Provide the [X, Y] coordinate of the cell's center where the given text is located.  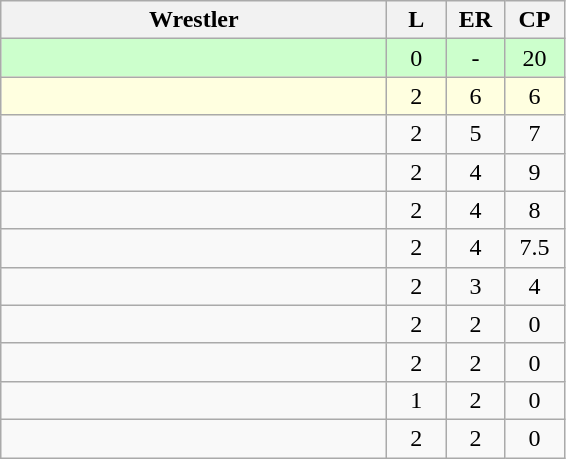
CP [534, 20]
L [416, 20]
8 [534, 210]
3 [476, 286]
20 [534, 58]
- [476, 58]
9 [534, 172]
Wrestler [194, 20]
7.5 [534, 248]
7 [534, 134]
ER [476, 20]
5 [476, 134]
1 [416, 400]
